Search for the cell housing the specified text and yield its [X, Y] center coordinate. 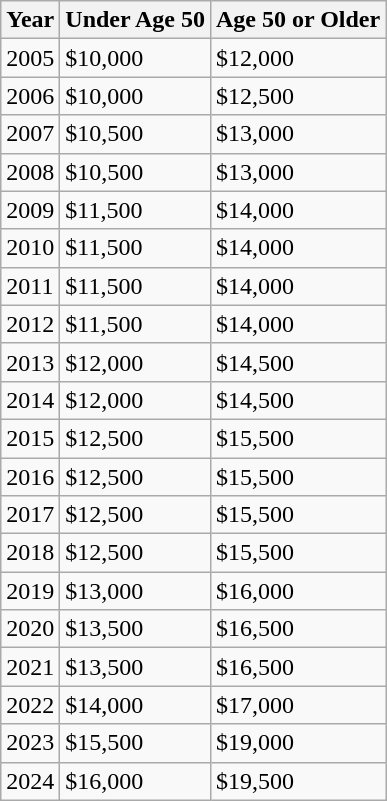
$19,000 [298, 743]
2024 [30, 781]
2023 [30, 743]
$17,000 [298, 705]
2013 [30, 362]
Age 50 or Older [298, 20]
2017 [30, 515]
2011 [30, 286]
2020 [30, 629]
2015 [30, 438]
2016 [30, 477]
2018 [30, 553]
Under Age 50 [136, 20]
2007 [30, 134]
Year [30, 20]
2005 [30, 58]
2006 [30, 96]
2009 [30, 210]
2014 [30, 400]
2022 [30, 705]
2008 [30, 172]
2019 [30, 591]
$19,500 [298, 781]
2012 [30, 324]
2021 [30, 667]
2010 [30, 248]
